From the cell containing the given text, extract its center point as [x, y] coordinate. 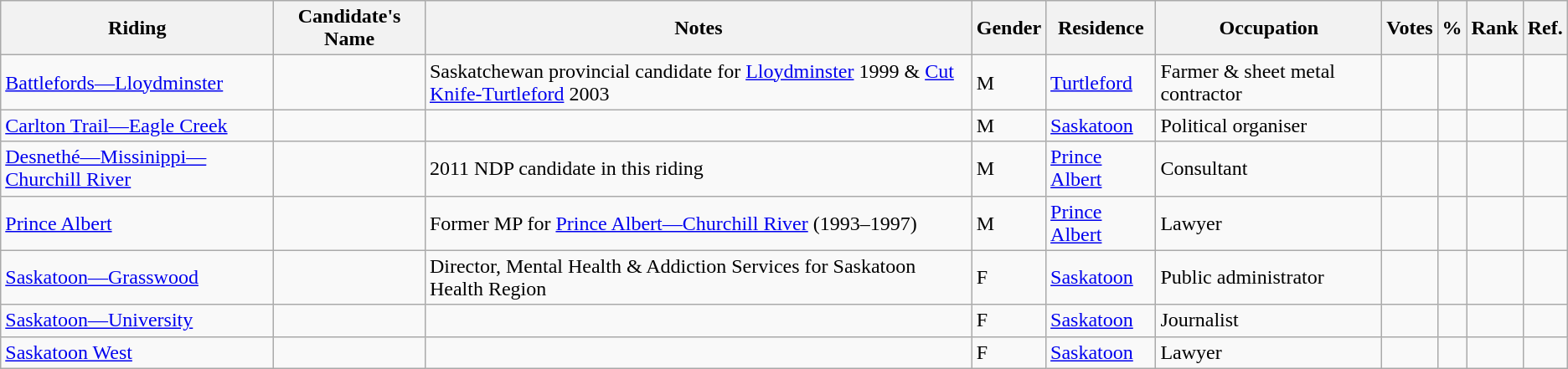
Gender [1008, 28]
Notes [699, 28]
Residence [1101, 28]
Occupation [1269, 28]
Director, Mental Health & Addiction Services for Saskatoon Health Region [699, 278]
Ref. [1545, 28]
Saskatchewan provincial candidate for Lloydminster 1999 & Cut Knife-Turtleford 2003 [699, 82]
2011 NDP candidate in this riding [699, 169]
Rank [1494, 28]
Votes [1410, 28]
% [1452, 28]
Saskatoon—Grasswood [137, 278]
Turtleford [1101, 82]
Battlefords—Lloydminster [137, 82]
Farmer & sheet metal contractor [1269, 82]
Consultant [1269, 169]
Carlton Trail—Eagle Creek [137, 126]
Public administrator [1269, 278]
Journalist [1269, 320]
Saskatoon—University [137, 320]
Political organiser [1269, 126]
Saskatoon West [137, 352]
Candidate's Name [350, 28]
Riding [137, 28]
Desnethé—Missinippi—Churchill River [137, 169]
Former MP for Prince Albert—Churchill River (1993–1997) [699, 223]
